Pinpoint the cell where the given text exists, returning its [X, Y] midpoint coordinate. 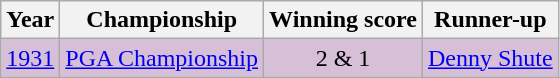
Championship [162, 20]
2 & 1 [344, 58]
PGA Championship [162, 58]
1931 [30, 58]
Runner-up [490, 20]
Year [30, 20]
Winning score [344, 20]
Denny Shute [490, 58]
